Output the (X, Y) coordinate of the center of the cell containing the given text.  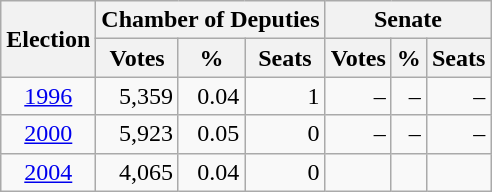
5,923 (138, 134)
4,065 (138, 172)
5,359 (138, 96)
Chamber of Deputies (210, 20)
0.05 (211, 134)
Election (48, 39)
Senate (408, 20)
2004 (48, 172)
1996 (48, 96)
1 (285, 96)
2000 (48, 134)
